Pinpoint the cell where the given text exists, returning its [x, y] midpoint coordinate. 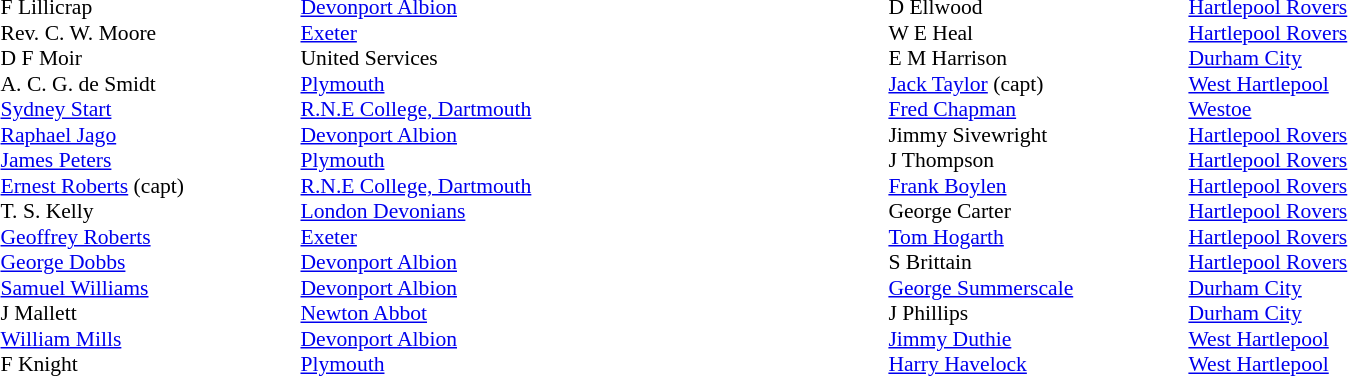
Newton Abbot [416, 313]
Jack Taylor (capt) [1038, 84]
George Carter [1038, 211]
Frank Boylen [1038, 186]
S Brittain [1038, 263]
T. S. Kelly [150, 211]
George Dobbs [150, 263]
Tom Hogarth [1038, 237]
J Thompson [1038, 161]
Geoffrey Roberts [150, 237]
D F Moir [150, 59]
Jimmy Sivewright [1038, 135]
United Services [416, 59]
William Mills [150, 339]
Ernest Roberts (capt) [150, 186]
Sydney Start [150, 109]
E M Harrison [1038, 59]
Rev. C. W. Moore [150, 33]
Raphael Jago [150, 135]
Jimmy Duthie [1038, 339]
Fred Chapman [1038, 109]
George Summerscale [1038, 288]
J Phillips [1038, 313]
W E Heal [1038, 33]
Samuel Williams [150, 288]
Westoe [1268, 109]
A. C. G. de Smidt [150, 84]
London Devonians [416, 211]
J Mallett [150, 313]
James Peters [150, 161]
